Pinpoint the cell where the given text exists, returning its [X, Y] midpoint coordinate. 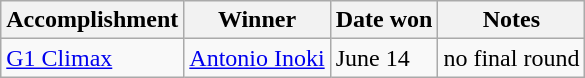
Antonio Inoki [257, 58]
Date won [384, 20]
no final round [512, 58]
Notes [512, 20]
Winner [257, 20]
June 14 [384, 58]
G1 Climax [92, 58]
Accomplishment [92, 20]
